Locate the cell with the specified text and output its [x, y] center coordinate. 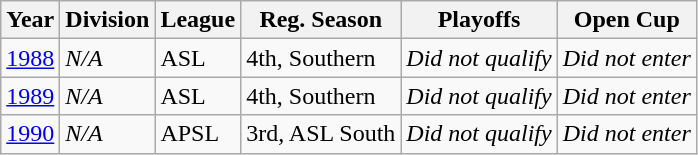
Year [30, 20]
APSL [198, 134]
1989 [30, 96]
Division [108, 20]
1988 [30, 58]
League [198, 20]
1990 [30, 134]
Open Cup [626, 20]
Reg. Season [321, 20]
Playoffs [479, 20]
3rd, ASL South [321, 134]
